Determine the [x, y] coordinate at the center of the cell enclosing the given text.  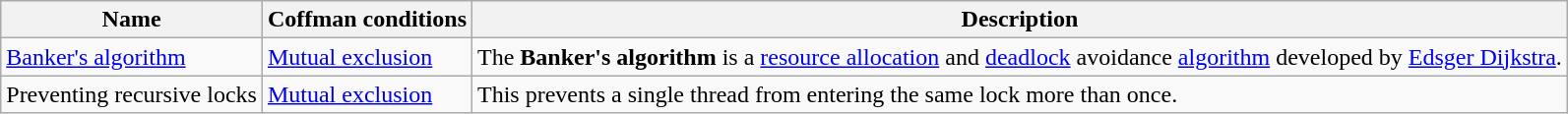
This prevents a single thread from entering the same lock more than once. [1020, 94]
Coffman conditions [366, 20]
The Banker's algorithm is a resource allocation and deadlock avoidance algorithm developed by Edsger Dijkstra. [1020, 57]
Name [132, 20]
Banker's algorithm [132, 57]
Description [1020, 20]
Preventing recursive locks [132, 94]
